Return the [x, y] coordinate for the center point of the cell that contains the specified text.  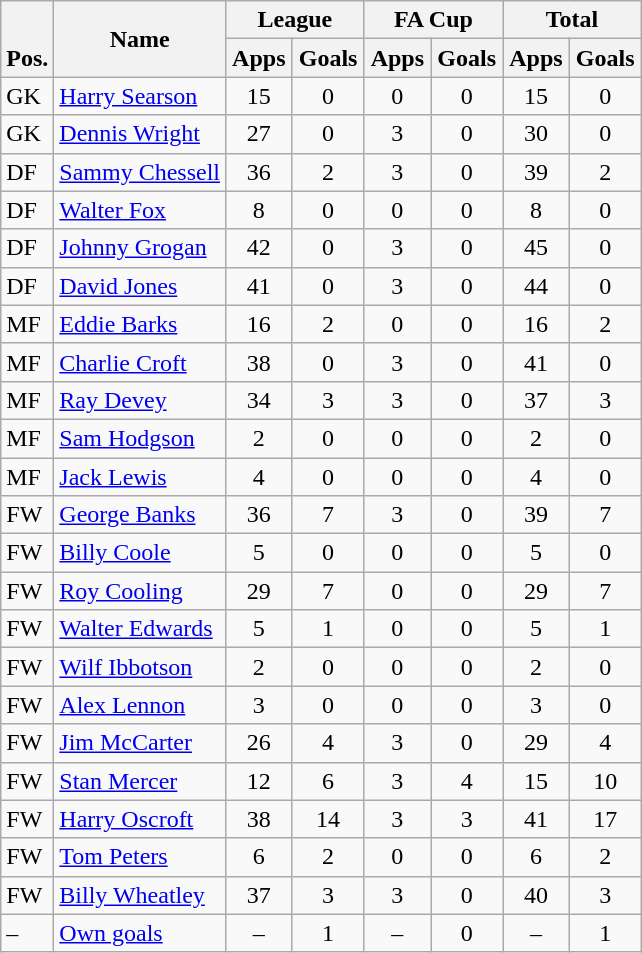
40 [536, 895]
League [296, 20]
Walter Edwards [140, 629]
Billy Wheatley [140, 895]
Wilf Ibbotson [140, 667]
Dennis Wright [140, 134]
FA Cup [434, 20]
Stan Mercer [140, 781]
Name [140, 39]
Billy Coole [140, 553]
Pos. [28, 39]
Harry Searson [140, 96]
Roy Cooling [140, 591]
17 [605, 819]
Harry Oscroft [140, 819]
Eddie Barks [140, 324]
Jack Lewis [140, 477]
Charlie Croft [140, 362]
Ray Devey [140, 400]
Sammy Chessell [140, 172]
34 [260, 400]
45 [536, 248]
Tom Peters [140, 857]
30 [536, 134]
George Banks [140, 515]
14 [328, 819]
42 [260, 248]
Alex Lennon [140, 705]
Sam Hodgson [140, 438]
Total [572, 20]
44 [536, 286]
Walter Fox [140, 210]
12 [260, 781]
Jim McCarter [140, 743]
Johnny Grogan [140, 248]
27 [260, 134]
David Jones [140, 286]
Own goals [140, 933]
26 [260, 743]
10 [605, 781]
